Detect which cell encompasses the target text, then output its [X, Y] center coordinate. 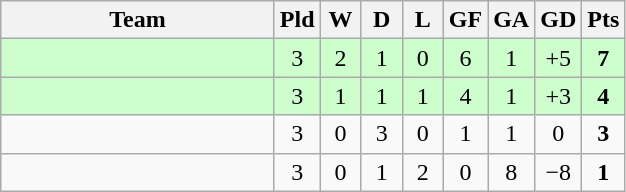
−8 [558, 172]
+3 [558, 96]
W [340, 20]
GA [512, 20]
7 [604, 58]
8 [512, 172]
+5 [558, 58]
L [422, 20]
Pts [604, 20]
GD [558, 20]
6 [465, 58]
GF [465, 20]
Team [138, 20]
D [382, 20]
Pld [297, 20]
